Provide the (X, Y) coordinate of the cell's center where the given text is located.  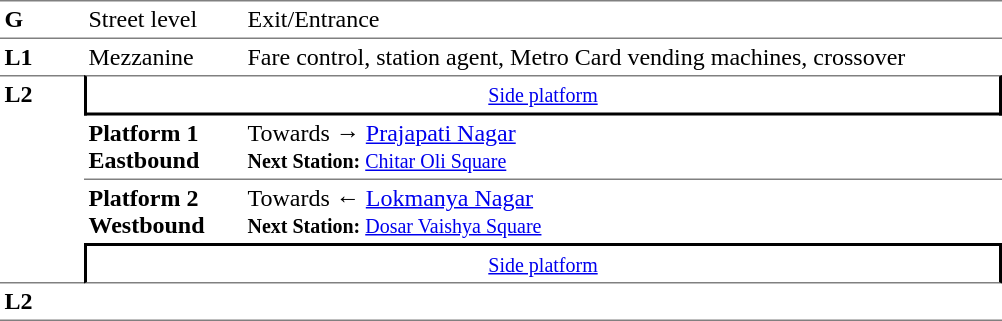
Street level (164, 20)
G (42, 20)
Platform 1Eastbound (164, 148)
Towards → Prajapati NagarNext Station: Chitar Oli Square (622, 148)
Mezzanine (164, 57)
L1 (42, 57)
L2 (42, 179)
Fare control, station agent, Metro Card vending machines, crossover (622, 57)
Platform 2Westbound (164, 212)
Exit/Entrance (622, 20)
Towards ← Lokmanya NagarNext Station: Dosar Vaishya Square (622, 212)
